Return (X, Y) of the center of cell containing provided text 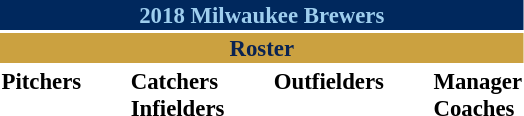
2018 Milwaukee Brewers (262, 15)
Roster (262, 48)
